Identify which cell holds the provided text, then report its (x, y) central coordinate. 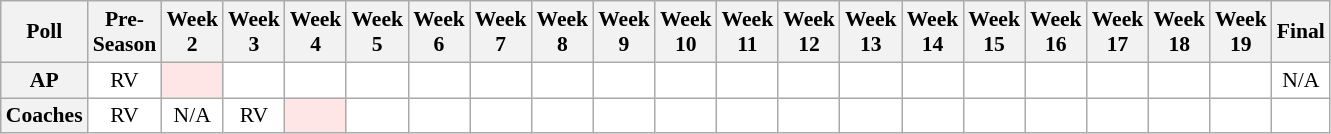
Week15 (994, 32)
Coaches (44, 116)
Week19 (1241, 32)
Week10 (686, 32)
Week14 (933, 32)
Week9 (624, 32)
Final (1301, 32)
Week11 (748, 32)
Week8 (562, 32)
Week2 (192, 32)
AP (44, 80)
Pre-Season (125, 32)
Week6 (439, 32)
Week7 (501, 32)
Week17 (1118, 32)
Poll (44, 32)
Week18 (1179, 32)
Week12 (809, 32)
Week4 (316, 32)
Week3 (254, 32)
Week16 (1056, 32)
Week5 (377, 32)
Week13 (871, 32)
